Output the (x, y) coordinate of the center of the cell containing the given text.  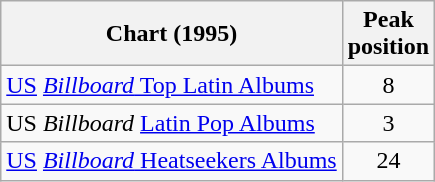
Peakposition (388, 34)
3 (388, 123)
24 (388, 161)
US Billboard Top Latin Albums (172, 85)
US Billboard Heatseekers Albums (172, 161)
Chart (1995) (172, 34)
8 (388, 85)
US Billboard Latin Pop Albums (172, 123)
